Pinpoint the cell where the given text exists, returning its (X, Y) midpoint coordinate. 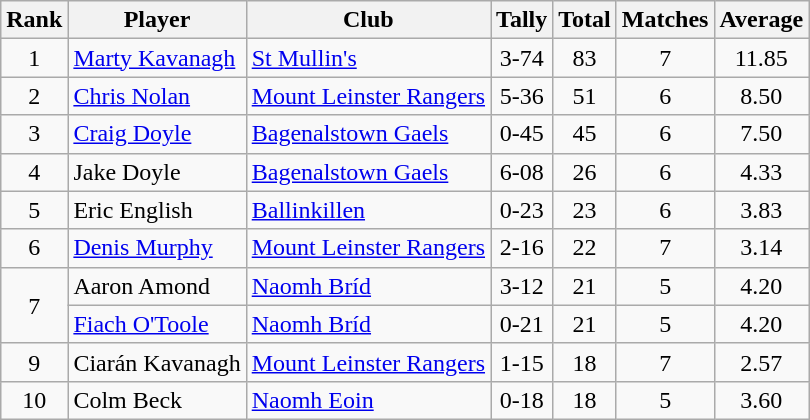
St Mullin's (368, 58)
Jake Doyle (157, 172)
51 (585, 96)
3-12 (522, 286)
Craig Doyle (157, 134)
3.14 (762, 248)
3.60 (762, 400)
Player (157, 20)
22 (585, 248)
3.83 (762, 210)
0-18 (522, 400)
83 (585, 58)
Total (585, 20)
Matches (665, 20)
Marty Kavanagh (157, 58)
9 (34, 362)
1 (34, 58)
Denis Murphy (157, 248)
2.57 (762, 362)
Fiach O'Toole (157, 324)
Tally (522, 20)
3-74 (522, 58)
4 (34, 172)
0-21 (522, 324)
Ciarán Kavanagh (157, 362)
3 (34, 134)
10 (34, 400)
11.85 (762, 58)
Aaron Amond (157, 286)
1-15 (522, 362)
26 (585, 172)
0-45 (522, 134)
23 (585, 210)
5-36 (522, 96)
Chris Nolan (157, 96)
6-08 (522, 172)
Naomh Eoin (368, 400)
7.50 (762, 134)
0-23 (522, 210)
8.50 (762, 96)
Eric English (157, 210)
Average (762, 20)
45 (585, 134)
4.33 (762, 172)
Club (368, 20)
2 (34, 96)
Ballinkillen (368, 210)
Colm Beck (157, 400)
2-16 (522, 248)
Rank (34, 20)
